Pinpoint the cell where the given text exists, returning its [X, Y] midpoint coordinate. 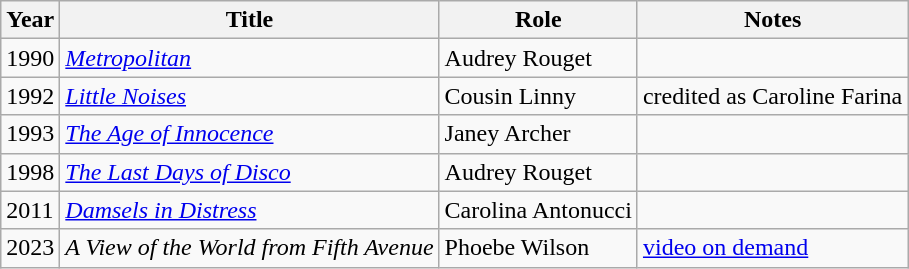
Carolina Antonucci [538, 210]
Year [30, 20]
credited as Caroline Farina [772, 96]
Title [250, 20]
Metropolitan [250, 58]
The Age of Innocence [250, 134]
Damsels in Distress [250, 210]
Notes [772, 20]
Cousin Linny [538, 96]
1992 [30, 96]
video on demand [772, 248]
Little Noises [250, 96]
1993 [30, 134]
1990 [30, 58]
1998 [30, 172]
2011 [30, 210]
The Last Days of Disco [250, 172]
Role [538, 20]
2023 [30, 248]
A View of the World from Fifth Avenue [250, 248]
Janey Archer [538, 134]
Phoebe Wilson [538, 248]
